Locate the cell with the specified text and output its [x, y] center coordinate. 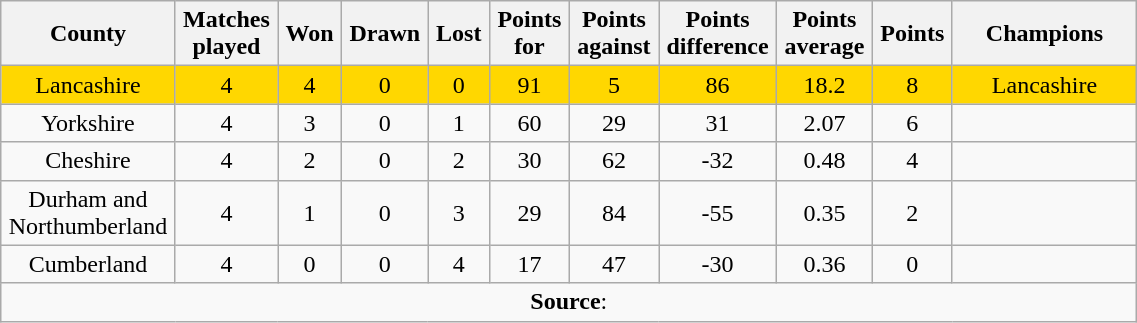
County [88, 34]
Matches played [226, 34]
Champions [1044, 34]
18.2 [825, 85]
0.36 [825, 264]
84 [614, 212]
86 [718, 85]
-32 [718, 161]
91 [530, 85]
Yorkshire [88, 123]
Lost [459, 34]
5 [614, 85]
62 [614, 161]
Points for [530, 34]
Durham and Northumberland [88, 212]
Source: [569, 302]
0.48 [825, 161]
30 [530, 161]
Cumberland [88, 264]
6 [912, 123]
Cheshire [88, 161]
0.35 [825, 212]
Drawn [385, 34]
-30 [718, 264]
17 [530, 264]
Points average [825, 34]
Won [310, 34]
Points against [614, 34]
60 [530, 123]
47 [614, 264]
2.07 [825, 123]
-55 [718, 212]
31 [718, 123]
Points [912, 34]
8 [912, 85]
Points difference [718, 34]
